From the cell containing the given text, extract its center point as (X, Y) coordinate. 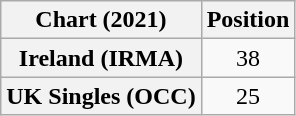
38 (248, 58)
Chart (2021) (101, 20)
25 (248, 96)
Ireland (IRMA) (101, 58)
UK Singles (OCC) (101, 96)
Position (248, 20)
